For the text-containing cell, return its midpoint in [x, y] coordinate format. 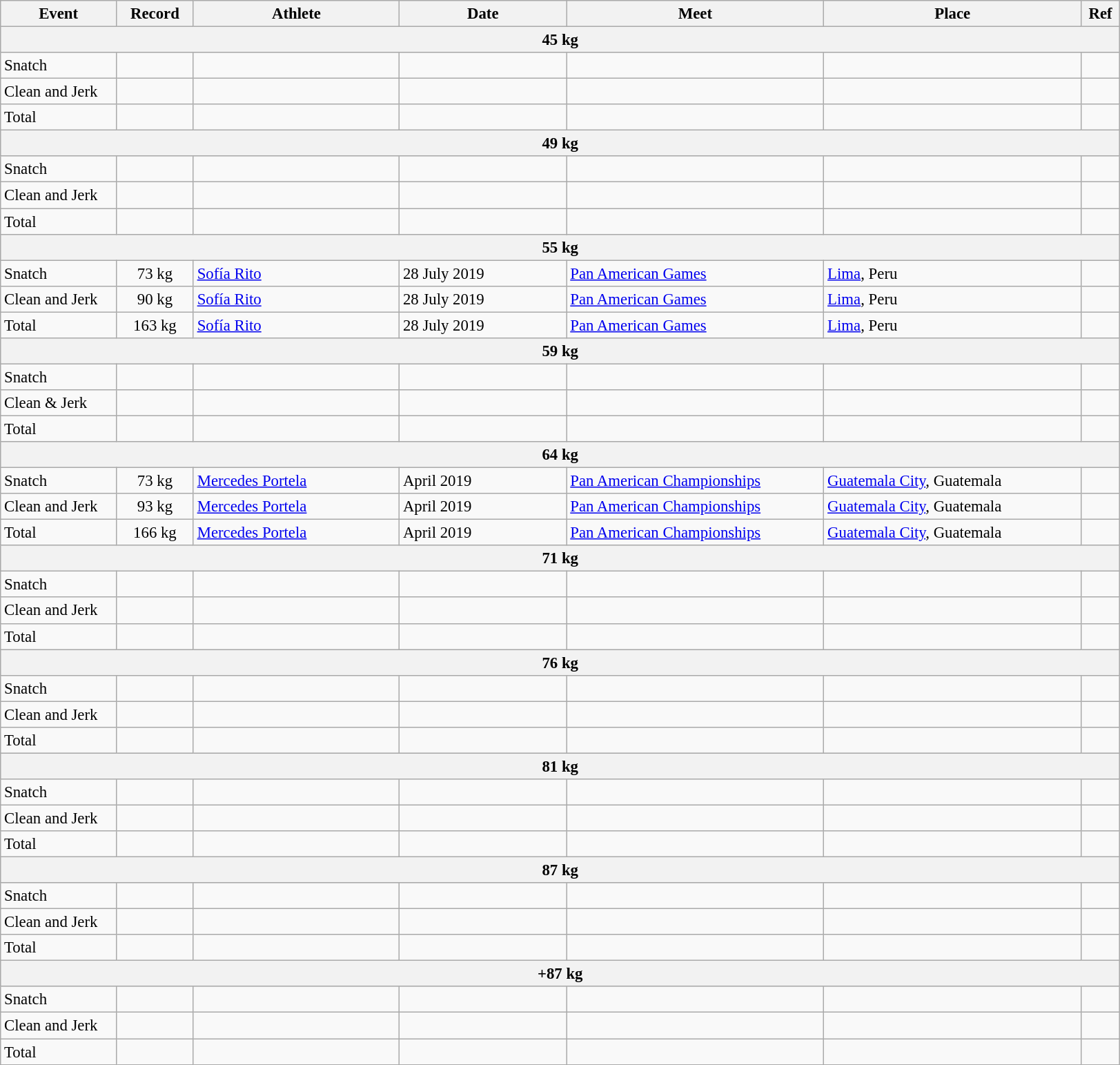
76 kg [560, 663]
55 kg [560, 247]
Clean & Jerk [59, 403]
87 kg [560, 870]
Event [59, 14]
81 kg [560, 766]
45 kg [560, 40]
Date [483, 14]
Athlete [296, 14]
49 kg [560, 144]
71 kg [560, 558]
93 kg [155, 507]
64 kg [560, 455]
163 kg [155, 325]
59 kg [560, 351]
Ref [1101, 14]
Place [952, 14]
90 kg [155, 299]
166 kg [155, 533]
Meet [696, 14]
+87 kg [560, 974]
Record [155, 14]
